Scan for the cell matching the given text and deliver its (X, Y) coordinate at center. 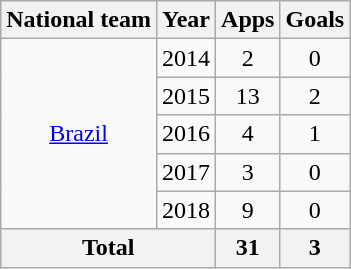
2017 (186, 172)
4 (248, 134)
Brazil (79, 134)
13 (248, 96)
Year (186, 20)
National team (79, 20)
1 (315, 134)
9 (248, 210)
2015 (186, 96)
Goals (315, 20)
Total (108, 248)
2014 (186, 58)
2018 (186, 210)
31 (248, 248)
Apps (248, 20)
2016 (186, 134)
